Find where the given text appears and provide that cell's center as [X, Y] coordinate. 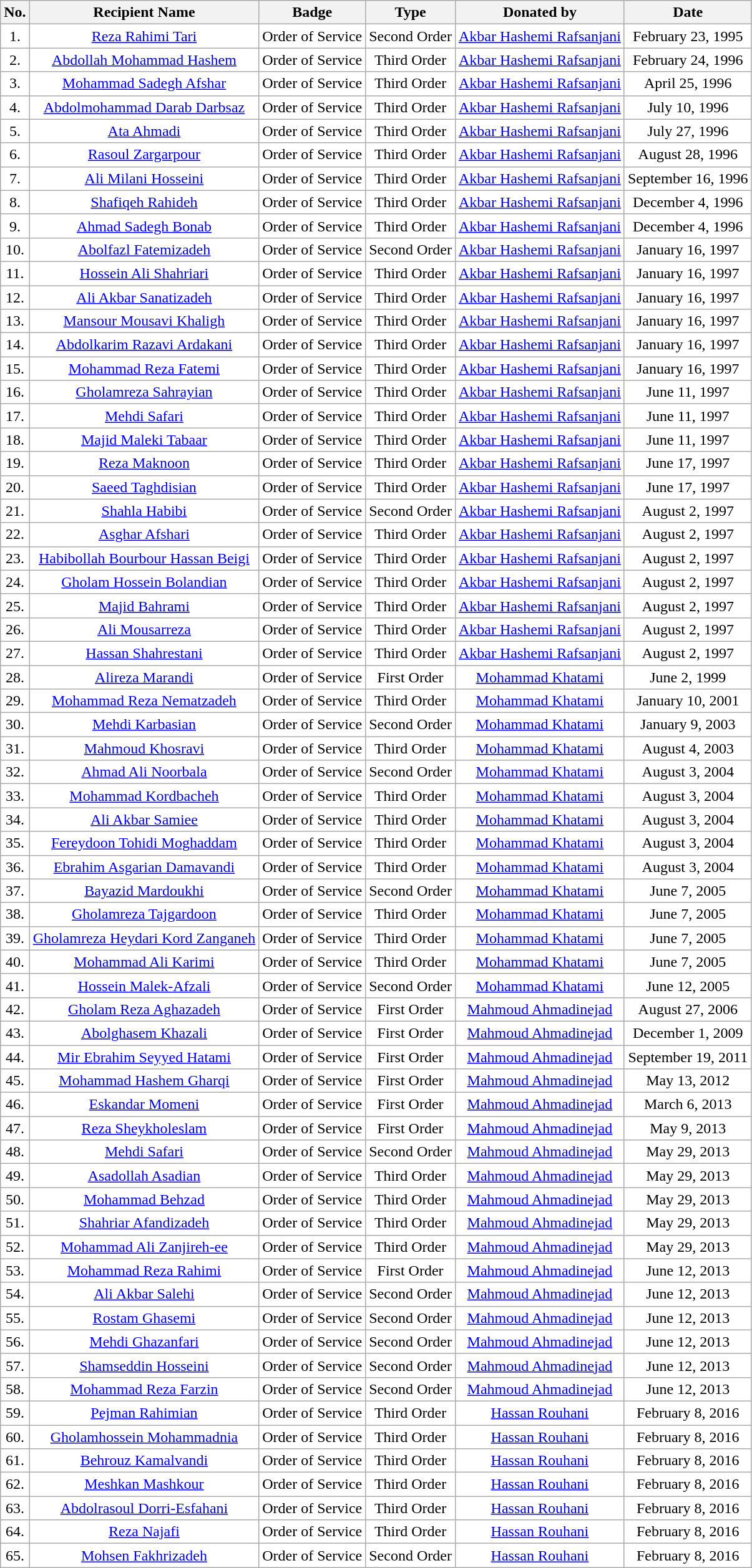
6. [15, 155]
Mohammad Reza Rahimi [144, 1270]
23. [15, 558]
36. [15, 867]
Ali Milani Hosseini [144, 178]
4. [15, 107]
51. [15, 1223]
Mohammad Kordbacheh [144, 796]
9. [15, 226]
Mohammad Reza Farzin [144, 1389]
55. [15, 1318]
Ahmad Ali Noorbala [144, 772]
Shafiqeh Rahideh [144, 202]
43. [15, 1033]
Reza Rahimi Tari [144, 36]
41. [15, 985]
65. [15, 1556]
13. [15, 321]
July 27, 1996 [688, 131]
30. [15, 725]
August 27, 2006 [688, 1009]
Ebrahim Asgarian Damavandi [144, 867]
Ata Ahmadi [144, 131]
31. [15, 748]
Abdolkarim Razavi Ardakani [144, 345]
52. [15, 1247]
58. [15, 1389]
Hassan Shahrestani [144, 653]
Ali Mousarreza [144, 629]
Majid Bahrami [144, 606]
53. [15, 1270]
Fereydoon Tohidi Moghaddam [144, 843]
Gholam Reza Aghazadeh [144, 1009]
Mansour Mousavi Khaligh [144, 321]
22. [15, 535]
63. [15, 1508]
35. [15, 843]
Shahriar Afandizadeh [144, 1223]
Gholam Hossein Bolandian [144, 582]
Shahla Habibi [144, 511]
Ali Akbar Samiee [144, 820]
11. [15, 273]
7. [15, 178]
19. [15, 463]
57. [15, 1365]
Mohsen Fakhrizadeh [144, 1556]
46. [15, 1105]
August 28, 1996 [688, 155]
21. [15, 511]
34. [15, 820]
44. [15, 1057]
Reza Najafi [144, 1532]
Reza Maknoon [144, 463]
3. [15, 84]
39. [15, 938]
Saeed Taghdisian [144, 487]
Alireza Marandi [144, 677]
March 6, 2013 [688, 1105]
26. [15, 629]
62. [15, 1484]
20. [15, 487]
48. [15, 1152]
Shamseddin Hosseini [144, 1365]
February 23, 1995 [688, 36]
Bayazid Mardoukhi [144, 891]
Mehdi Ghazanfari [144, 1342]
Ahmad Sadegh Bonab [144, 226]
16. [15, 392]
Mir Ebrahim Seyyed Hatami [144, 1057]
17. [15, 416]
Asghar Afshari [144, 535]
64. [15, 1532]
Majid Maleki Tabaar [144, 440]
27. [15, 653]
Asadollah Asadian [144, 1176]
2. [15, 60]
January 9, 2003 [688, 725]
September 19, 2011 [688, 1057]
32. [15, 772]
Gholamreza Tajgardoon [144, 914]
38. [15, 914]
40. [15, 962]
28. [15, 677]
July 10, 1996 [688, 107]
61. [15, 1461]
12. [15, 298]
Mohammad Hashem Gharqi [144, 1081]
Rasoul Zargarpour [144, 155]
Abdollah Mohammad Hashem [144, 60]
Abdolmohammad Darab Darbsaz [144, 107]
56. [15, 1342]
Pejman Rahimian [144, 1413]
24. [15, 582]
Mehdi Karbasian [144, 725]
50. [15, 1199]
Reza Sheykholeslam [144, 1128]
Hossein Malek-Afzali [144, 985]
Hossein Ali Shahriari [144, 273]
Gholamhossein Mohammadnia [144, 1436]
Gholamreza Heydari Kord Zanganeh [144, 938]
45. [15, 1081]
Type [411, 12]
No. [15, 12]
Gholamreza Sahrayian [144, 392]
37. [15, 891]
Donated by [539, 12]
Meshkan Mashkour [144, 1484]
49. [15, 1176]
Abolfazl Fatemizadeh [144, 249]
Rostam Ghasemi [144, 1318]
February 24, 1996 [688, 60]
June 2, 1999 [688, 677]
Mohammad Reza Nematzadeh [144, 701]
May 13, 2012 [688, 1081]
Eskandar Momeni [144, 1105]
Behrouz Kamalvandi [144, 1461]
Mohammad Ali Zanjireh-ee [144, 1247]
Mohammad Ali Karimi [144, 962]
Ali Akbar Sanatizadeh [144, 298]
8. [15, 202]
January 10, 2001 [688, 701]
Abdolrasoul Dorri-Esfahani [144, 1508]
June 12, 2005 [688, 985]
25. [15, 606]
April 25, 1996 [688, 84]
December 1, 2009 [688, 1033]
Mohammad Reza Fatemi [144, 369]
Mahmoud Khosravi [144, 748]
15. [15, 369]
1. [15, 36]
14. [15, 345]
Mohammad Behzad [144, 1199]
May 9, 2013 [688, 1128]
10. [15, 249]
54. [15, 1294]
42. [15, 1009]
Abolghasem Khazali [144, 1033]
Recipient Name [144, 12]
Date [688, 12]
60. [15, 1436]
Ali Akbar Salehi [144, 1294]
September 16, 1996 [688, 178]
Habibollah Bourbour Hassan Beigi [144, 558]
33. [15, 796]
Mohammad Sadegh Afshar [144, 84]
59. [15, 1413]
Badge [312, 12]
August 4, 2003 [688, 748]
5. [15, 131]
47. [15, 1128]
29. [15, 701]
18. [15, 440]
